Detect which cell encompasses the target text, then output its [X, Y] center coordinate. 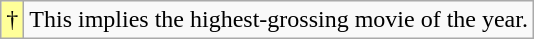
† [12, 20]
This implies the highest-grossing movie of the year. [279, 20]
